From the cell containing the given text, extract its center point as [X, Y] coordinate. 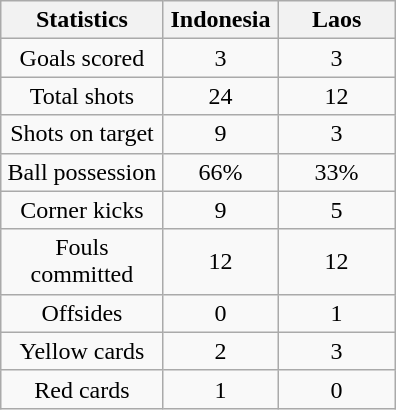
33% [337, 172]
Corner kicks [82, 210]
Red cards [82, 389]
Yellow cards [82, 351]
Laos [337, 20]
5 [337, 210]
66% [220, 172]
Indonesia [220, 20]
Offsides [82, 313]
24 [220, 96]
Ball possession [82, 172]
Statistics [82, 20]
2 [220, 351]
Goals scored [82, 58]
Shots on target [82, 134]
Fouls committed [82, 262]
Total shots [82, 96]
